Find where the given text appears and provide that cell's center as [X, Y] coordinate. 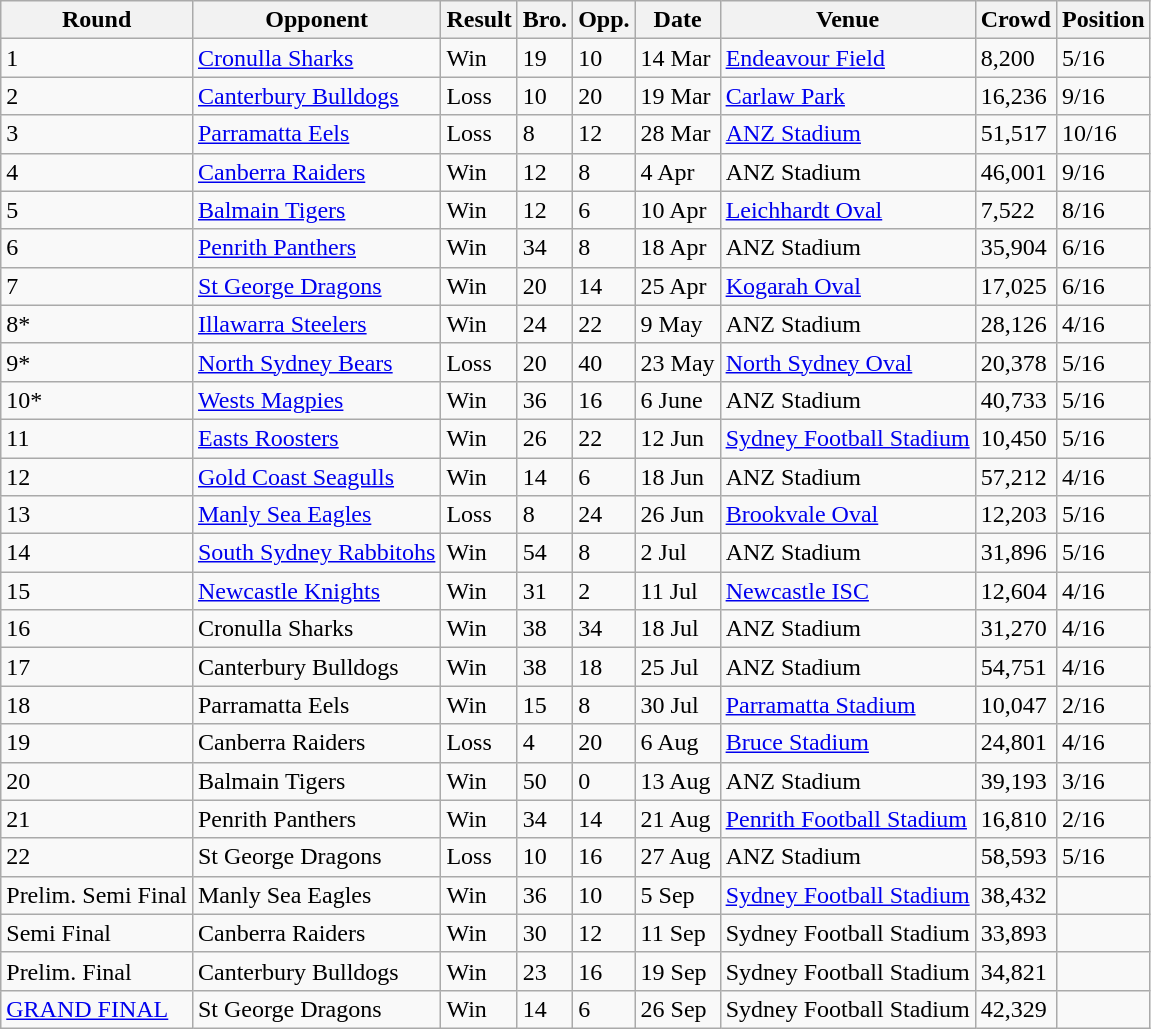
26 Jun [678, 515]
18 Apr [678, 248]
18 Jun [678, 477]
Penrith Football Stadium [848, 819]
GRAND FINAL [97, 1009]
Bruce Stadium [848, 743]
Endeavour Field [848, 58]
8* [97, 324]
Leichhardt Oval [848, 210]
16,236 [1016, 96]
Prelim. Semi Final [97, 895]
27 Aug [678, 857]
34,821 [1016, 971]
4 Apr [678, 172]
30 Jul [678, 705]
12 Jun [678, 438]
Illawarra Steelers [316, 324]
58,593 [1016, 857]
7,522 [1016, 210]
10 Apr [678, 210]
6 Aug [678, 743]
5 [97, 210]
9 May [678, 324]
38,432 [1016, 895]
Venue [848, 20]
16,810 [1016, 819]
51,517 [1016, 134]
18 Jul [678, 629]
39,193 [1016, 781]
10/16 [1103, 134]
20,378 [1016, 362]
Kogarah Oval [848, 286]
25 Apr [678, 286]
12,203 [1016, 515]
Date [678, 20]
33,893 [1016, 933]
Carlaw Park [848, 96]
19 Mar [678, 96]
6 June [678, 400]
12,604 [1016, 591]
Semi Final [97, 933]
21 [97, 819]
23 May [678, 362]
21 Aug [678, 819]
North Sydney Oval [848, 362]
7 [97, 286]
11 Sep [678, 933]
25 Jul [678, 667]
Position [1103, 20]
31,896 [1016, 553]
17 [97, 667]
2 Jul [678, 553]
Newcastle ISC [848, 591]
23 [544, 971]
1 [97, 58]
13 Aug [678, 781]
Brookvale Oval [848, 515]
54 [544, 553]
3/16 [1103, 781]
19 Sep [678, 971]
24,801 [1016, 743]
28 Mar [678, 134]
Easts Roosters [316, 438]
31,270 [1016, 629]
40,733 [1016, 400]
Parramatta Stadium [848, 705]
30 [544, 933]
11 [97, 438]
35,904 [1016, 248]
26 [544, 438]
17,025 [1016, 286]
Gold Coast Seagulls [316, 477]
Prelim. Final [97, 971]
Newcastle Knights [316, 591]
8,200 [1016, 58]
9* [97, 362]
10,450 [1016, 438]
Opp. [604, 20]
31 [544, 591]
50 [544, 781]
Crowd [1016, 20]
54,751 [1016, 667]
Opponent [316, 20]
Bro. [544, 20]
42,329 [1016, 1009]
North Sydney Bears [316, 362]
0 [604, 781]
Round [97, 20]
13 [97, 515]
10,047 [1016, 705]
26 Sep [678, 1009]
Wests Magpies [316, 400]
28,126 [1016, 324]
10* [97, 400]
8/16 [1103, 210]
40 [604, 362]
57,212 [1016, 477]
46,001 [1016, 172]
5 Sep [678, 895]
3 [97, 134]
11 Jul [678, 591]
South Sydney Rabbitohs [316, 553]
14 Mar [678, 58]
Result [479, 20]
